Output the [X, Y] coordinate of the center of the cell containing the given text.  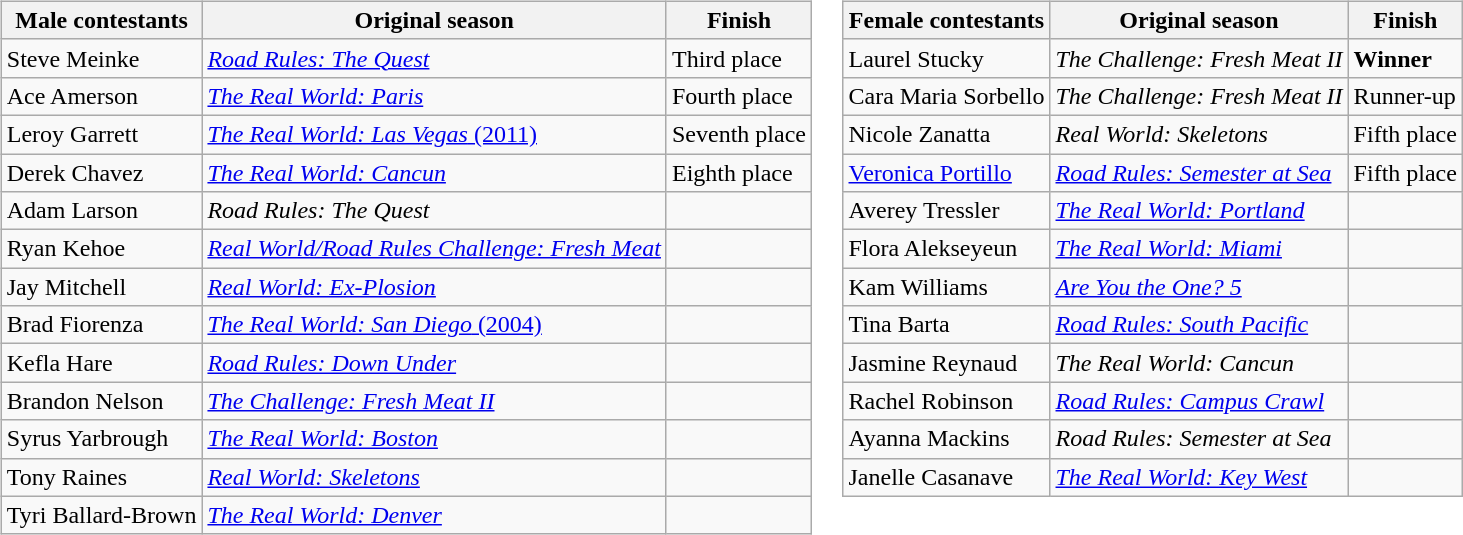
Tony Raines [102, 477]
Fourth place [738, 96]
Jay Mitchell [102, 287]
Tyri Ballard-Brown [102, 515]
Tina Barta [946, 325]
Jasmine Reynaud [946, 363]
Steve Meinke [102, 58]
Derek Chavez [102, 173]
Are You the One? 5 [1199, 287]
The Real World: Key West [1199, 477]
Winner [1405, 58]
The Real World: Boston [434, 439]
Flora Alekseyeun [946, 249]
Syrus Yarbrough [102, 439]
The Real World: San Diego (2004) [434, 325]
Leroy Garrett [102, 134]
The Real World: Miami [1199, 249]
Real World: Ex-Plosion [434, 287]
Laurel Stucky [946, 58]
Ace Amerson [102, 96]
Janelle Casanave [946, 477]
Road Rules: Down Under [434, 363]
The Real World: Las Vegas (2011) [434, 134]
Runner-up [1405, 96]
Female contestants [946, 20]
Adam Larson [102, 211]
Ayanna Mackins [946, 439]
Rachel Robinson [946, 401]
Cara Maria Sorbello [946, 96]
Road Rules: Campus Crawl [1199, 401]
Nicole Zanatta [946, 134]
Ryan Kehoe [102, 249]
The Real World: Denver [434, 515]
Kefla Hare [102, 363]
Real World/Road Rules Challenge: Fresh Meat [434, 249]
Male contestants [102, 20]
Brandon Nelson [102, 401]
Road Rules: South Pacific [1199, 325]
Kam Williams [946, 287]
Third place [738, 58]
Seventh place [738, 134]
Brad Fiorenza [102, 325]
The Real World: Portland [1199, 211]
Veronica Portillo [946, 173]
The Real World: Paris [434, 96]
Averey Tressler [946, 211]
Eighth place [738, 173]
